Scan for the cell matching the given text and deliver its (x, y) coordinate at center. 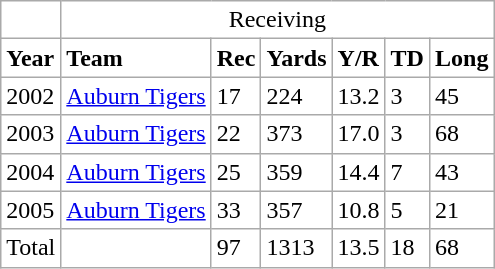
Team (136, 58)
17.0 (358, 134)
373 (296, 134)
2004 (31, 172)
Long (461, 58)
Year (31, 58)
357 (296, 210)
2003 (31, 134)
Total (31, 248)
13.2 (358, 96)
97 (236, 248)
14.4 (358, 172)
17 (236, 96)
33 (236, 210)
25 (236, 172)
224 (296, 96)
13.5 (358, 248)
359 (296, 172)
43 (461, 172)
Rec (236, 58)
5 (407, 210)
TD (407, 58)
7 (407, 172)
22 (236, 134)
Yards (296, 58)
Y/R (358, 58)
10.8 (358, 210)
21 (461, 210)
2002 (31, 96)
Receiving (278, 20)
1313 (296, 248)
45 (461, 96)
18 (407, 248)
2005 (31, 210)
